For the text-containing cell, return its midpoint in (X, Y) coordinate format. 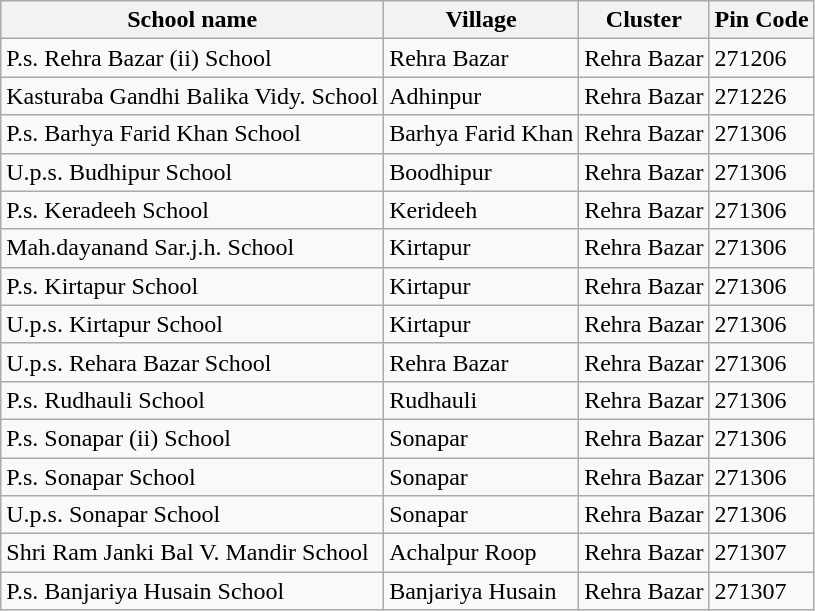
Achalpur Roop (482, 553)
P.s. Sonapar School (192, 477)
Village (482, 20)
271226 (762, 96)
U.p.s. Rehara Bazar School (192, 362)
U.p.s. Sonapar School (192, 515)
P.s. Kirtapur School (192, 286)
Mah.dayanand Sar.j.h. School (192, 248)
Adhinpur (482, 96)
P.s. Keradeeh School (192, 210)
U.p.s. Budhipur School (192, 172)
Cluster (644, 20)
School name (192, 20)
Banjariya Husain (482, 591)
U.p.s. Kirtapur School (192, 324)
Boodhipur (482, 172)
Shri Ram Janki Bal V. Mandir School (192, 553)
P.s. Sonapar (ii) School (192, 438)
Pin Code (762, 20)
P.s. Barhya Farid Khan School (192, 134)
Barhya Farid Khan (482, 134)
Kerideeh (482, 210)
Kasturaba Gandhi Balika Vidy. School (192, 96)
Rudhauli (482, 400)
P.s. Rehra Bazar (ii) School (192, 58)
271206 (762, 58)
P.s. Banjariya Husain School (192, 591)
P.s. Rudhauli School (192, 400)
